Detect which cell encompasses the target text, then output its [X, Y] center coordinate. 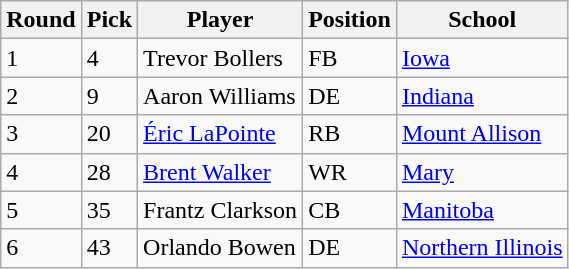
Éric LaPointe [220, 134]
Aaron Williams [220, 96]
6 [41, 248]
School [482, 20]
43 [109, 248]
Mary [482, 172]
Mount Allison [482, 134]
CB [350, 210]
Trevor Bollers [220, 58]
FB [350, 58]
Indiana [482, 96]
Manitoba [482, 210]
3 [41, 134]
WR [350, 172]
5 [41, 210]
28 [109, 172]
9 [109, 96]
35 [109, 210]
Orlando Bowen [220, 248]
Round [41, 20]
Northern Illinois [482, 248]
Brent Walker [220, 172]
Iowa [482, 58]
RB [350, 134]
Pick [109, 20]
20 [109, 134]
2 [41, 96]
Frantz Clarkson [220, 210]
Player [220, 20]
Position [350, 20]
1 [41, 58]
